For the text-containing cell, return its midpoint in [x, y] coordinate format. 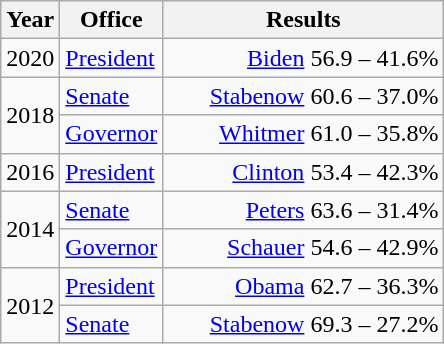
2020 [30, 58]
Stabenow 60.6 – 37.0% [304, 96]
Obama 62.7 – 36.3% [304, 286]
Results [304, 20]
Peters 63.6 – 31.4% [304, 210]
Clinton 53.4 – 42.3% [304, 172]
2014 [30, 229]
2018 [30, 115]
Year [30, 20]
Schauer 54.6 – 42.9% [304, 248]
Office [112, 20]
Biden 56.9 – 41.6% [304, 58]
2016 [30, 172]
2012 [30, 305]
Stabenow 69.3 – 27.2% [304, 324]
Whitmer 61.0 – 35.8% [304, 134]
